Locate the cell with the specified text and output its [x, y] center coordinate. 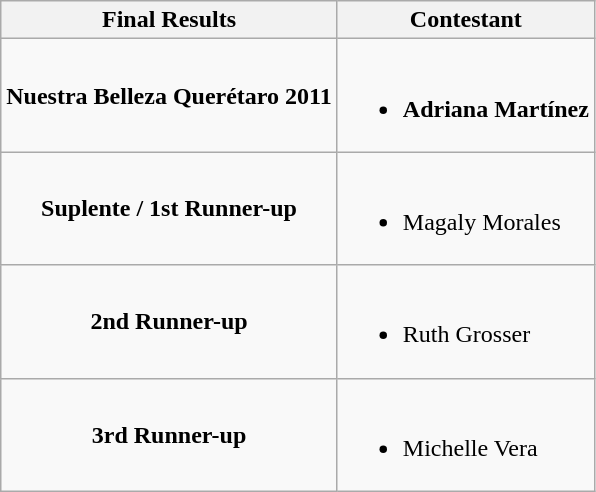
2nd Runner-up [170, 322]
3rd Runner-up [170, 434]
Contestant [466, 20]
Final Results [170, 20]
Michelle Vera [466, 434]
Nuestra Belleza Querétaro 2011 [170, 96]
Adriana Martínez [466, 96]
Suplente / 1st Runner-up [170, 208]
Ruth Grosser [466, 322]
Magaly Morales [466, 208]
